Determine the (x, y) coordinate at the center of the cell enclosing the given text.  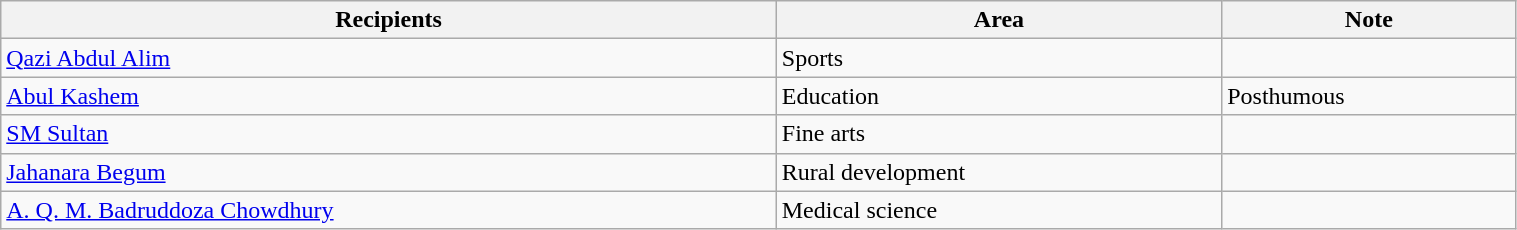
Posthumous (1369, 96)
SM Sultan (389, 134)
Recipients (389, 20)
Rural development (998, 172)
Qazi Abdul Alim (389, 58)
Abul Kashem (389, 96)
Sports (998, 58)
Education (998, 96)
Area (998, 20)
Fine arts (998, 134)
Jahanara Begum (389, 172)
A. Q. M. Badruddoza Chowdhury (389, 210)
Medical science (998, 210)
Note (1369, 20)
